Scan for the cell matching the given text and deliver its (X, Y) coordinate at center. 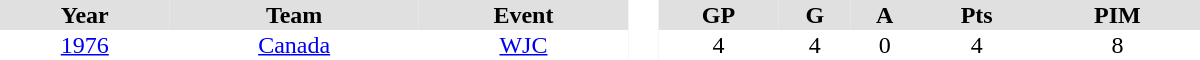
Year (85, 15)
Team (294, 15)
GP (718, 15)
8 (1118, 45)
PIM (1118, 15)
1976 (85, 45)
Pts (976, 15)
0 (885, 45)
A (885, 15)
G (815, 15)
Event (524, 15)
Canada (294, 45)
WJC (524, 45)
